Provide the (x, y) coordinate of the cell's center where the given text is located.  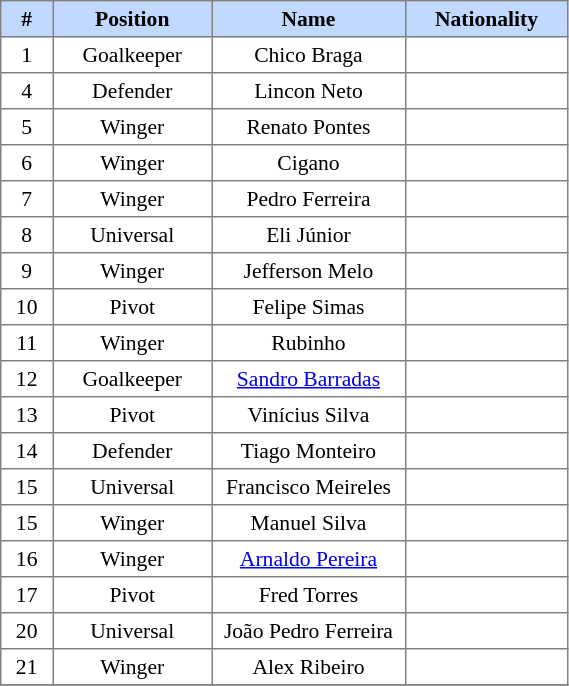
Jefferson Melo (308, 271)
Nationality (486, 19)
Rubinho (308, 343)
Pedro Ferreira (308, 199)
Position (132, 19)
11 (27, 343)
Chico Braga (308, 55)
17 (27, 595)
Felipe Simas (308, 307)
Cigano (308, 163)
Manuel Silva (308, 523)
Tiago Monteiro (308, 451)
21 (27, 667)
8 (27, 235)
Eli Júnior (308, 235)
4 (27, 91)
7 (27, 199)
16 (27, 559)
1 (27, 55)
13 (27, 415)
Vinícius Silva (308, 415)
João Pedro Ferreira (308, 631)
Sandro Barradas (308, 379)
Lincon Neto (308, 91)
Francisco Meireles (308, 487)
14 (27, 451)
20 (27, 631)
Name (308, 19)
12 (27, 379)
9 (27, 271)
Renato Pontes (308, 127)
# (27, 19)
5 (27, 127)
Alex Ribeiro (308, 667)
10 (27, 307)
Fred Torres (308, 595)
6 (27, 163)
Arnaldo Pereira (308, 559)
